Pinpoint the cell where the given text exists, returning its [x, y] midpoint coordinate. 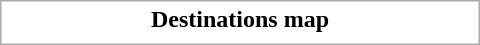
Destinations map [240, 19]
